Return the [x, y] coordinate for the center point of the cell that contains the specified text.  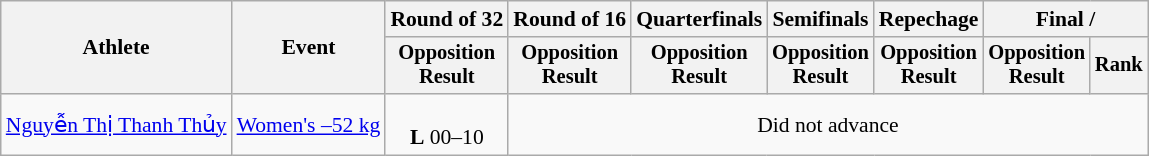
L 00–10 [446, 124]
Round of 32 [446, 19]
Did not advance [828, 124]
Athlete [116, 48]
Semifinals [820, 19]
Event [309, 48]
Rank [1119, 66]
Quarterfinals [699, 19]
Final / [1065, 19]
Repechage [929, 19]
Women's –52 kg [309, 124]
Round of 16 [570, 19]
Nguyễn Thị Thanh Thủy [116, 124]
